Return [x, y] of the center of cell containing provided text 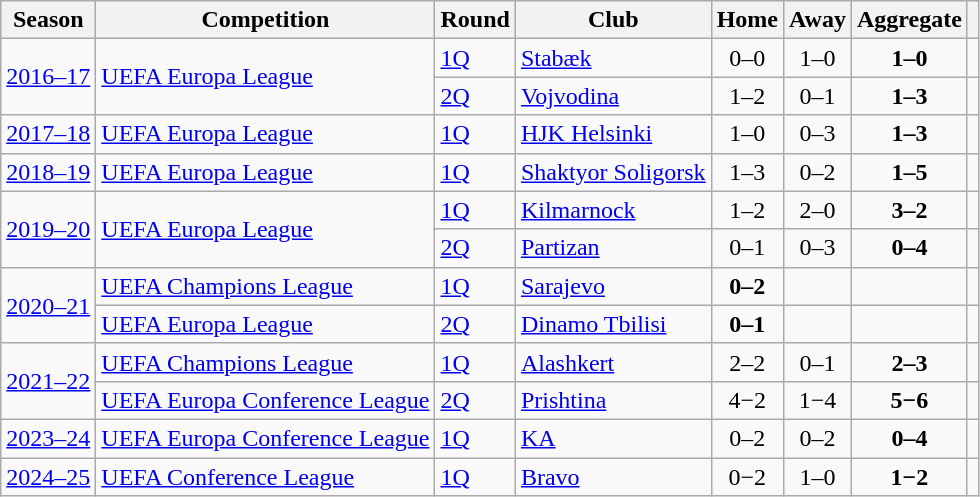
Stabæk [613, 58]
Partizan [613, 248]
2020–21 [48, 305]
HJK Helsinki [613, 134]
Club [613, 20]
2024–25 [48, 477]
Bravo [613, 477]
2–0 [818, 210]
Season [48, 20]
2017–18 [48, 134]
Sarajevo [613, 286]
4−2 [747, 400]
5−6 [909, 400]
1−4 [818, 400]
Vojvodina [613, 96]
Round [475, 20]
Dinamo Tbilisi [613, 324]
Home [747, 20]
2019–20 [48, 229]
2023–24 [48, 438]
Shaktyor Soligorsk [613, 172]
2021–22 [48, 381]
Away [818, 20]
UEFA Conference League [266, 477]
0–0 [747, 58]
Alashkert [613, 362]
1–5 [909, 172]
Prishtina [613, 400]
2018–19 [48, 172]
2016–17 [48, 77]
2–3 [909, 362]
1−2 [909, 477]
0−2 [747, 477]
KA [613, 438]
Competition [266, 20]
2–2 [747, 362]
3–2 [909, 210]
Aggregate [909, 20]
Kilmarnock [613, 210]
